From the cell containing the given text, extract its center point as (X, Y) coordinate. 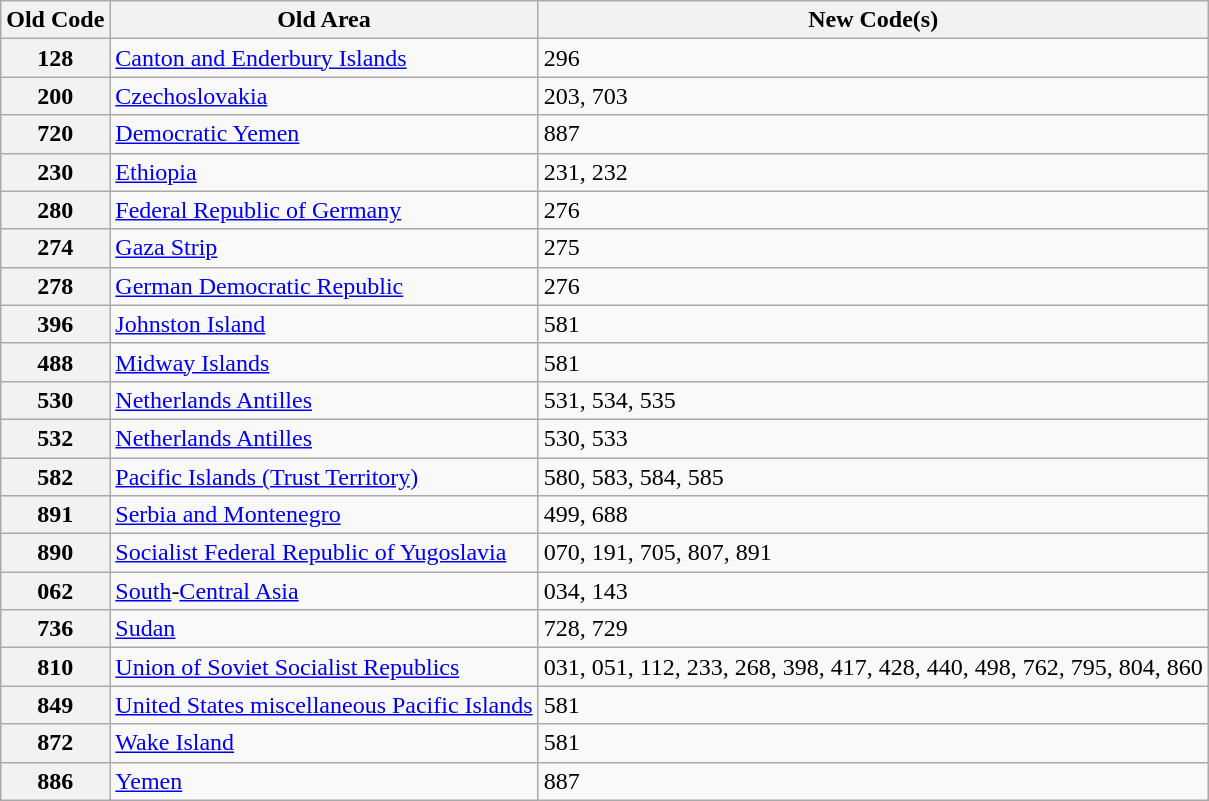
Gaza Strip (324, 248)
Serbia and Montenegro (324, 515)
530 (56, 400)
296 (873, 58)
Federal Republic of Germany (324, 210)
488 (56, 362)
203, 703 (873, 96)
062 (56, 591)
278 (56, 286)
891 (56, 515)
Yemen (324, 781)
Ethiopia (324, 172)
890 (56, 553)
231, 232 (873, 172)
274 (56, 248)
872 (56, 743)
031, 051, 112, 233, 268, 398, 417, 428, 440, 498, 762, 795, 804, 860 (873, 667)
Old Area (324, 20)
German Democratic Republic (324, 286)
531, 534, 535 (873, 400)
Czechoslovakia (324, 96)
Socialist Federal Republic of Yugoslavia (324, 553)
810 (56, 667)
Johnston Island (324, 324)
128 (56, 58)
Democratic Yemen (324, 134)
530, 533 (873, 438)
070, 191, 705, 807, 891 (873, 553)
Midway Islands (324, 362)
230 (56, 172)
396 (56, 324)
280 (56, 210)
736 (56, 629)
582 (56, 477)
Sudan (324, 629)
200 (56, 96)
Union of Soviet Socialist Republics (324, 667)
849 (56, 705)
499, 688 (873, 515)
Pacific Islands (Trust Territory) (324, 477)
886 (56, 781)
728, 729 (873, 629)
New Code(s) (873, 20)
Old Code (56, 20)
South-Central Asia (324, 591)
532 (56, 438)
United States miscellaneous Pacific Islands (324, 705)
275 (873, 248)
580, 583, 584, 585 (873, 477)
Wake Island (324, 743)
Canton and Enderbury Islands (324, 58)
720 (56, 134)
034, 143 (873, 591)
